Output the [X, Y] coordinate of the center of the cell containing the given text.  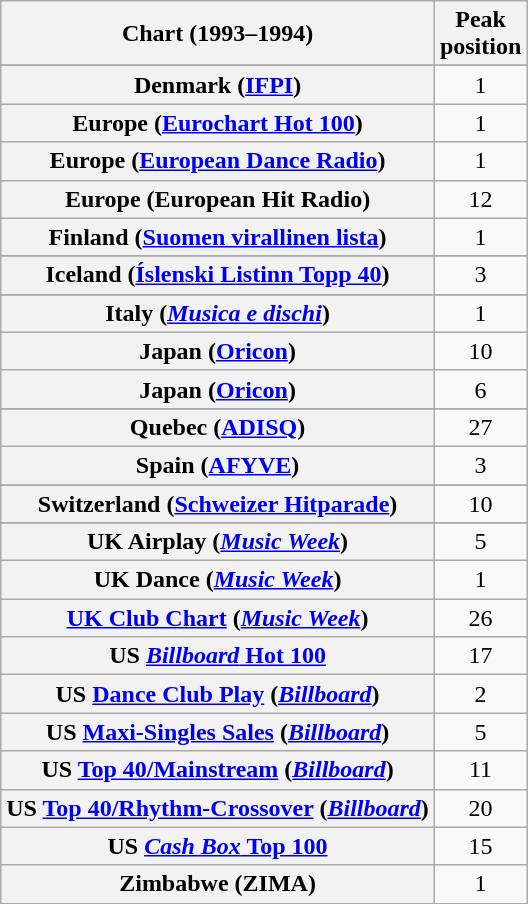
Quebec (ADISQ) [218, 427]
11 [480, 770]
15 [480, 846]
26 [480, 618]
US Billboard Hot 100 [218, 656]
Europe (European Hit Radio) [218, 199]
Denmark (IFPI) [218, 85]
Iceland (Íslenski Listinn Topp 40) [218, 275]
2 [480, 694]
Zimbabwe (ZIMA) [218, 884]
UK Dance (Music Week) [218, 580]
20 [480, 808]
Finland (Suomen virallinen lista) [218, 237]
6 [480, 389]
Chart (1993–1994) [218, 34]
17 [480, 656]
US Dance Club Play (Billboard) [218, 694]
Peakposition [480, 34]
US Maxi-Singles Sales (Billboard) [218, 732]
27 [480, 427]
UK Club Chart (Music Week) [218, 618]
US Cash Box Top 100 [218, 846]
Europe (European Dance Radio) [218, 161]
12 [480, 199]
Switzerland (Schweizer Hitparade) [218, 503]
UK Airplay (Music Week) [218, 542]
Italy (Musica e dischi) [218, 313]
Europe (Eurochart Hot 100) [218, 123]
US Top 40/Rhythm-Crossover (Billboard) [218, 808]
US Top 40/Mainstream (Billboard) [218, 770]
Spain (AFYVE) [218, 465]
